Detect which cell encompasses the target text, then output its [x, y] center coordinate. 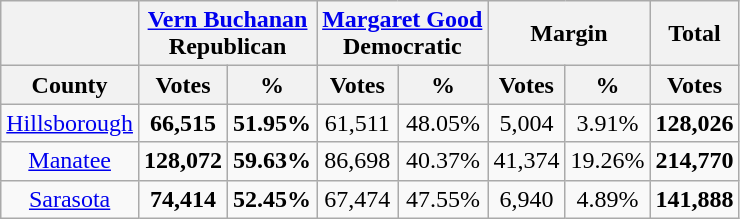
40.37% [443, 161]
52.45% [272, 199]
128,072 [182, 161]
128,026 [694, 123]
67,474 [358, 199]
6,940 [526, 199]
Margin [569, 34]
61,511 [358, 123]
5,004 [526, 123]
51.95% [272, 123]
Total [694, 34]
141,888 [694, 199]
48.05% [443, 123]
86,698 [358, 161]
74,414 [182, 199]
47.55% [443, 199]
Vern BuchananRepublican [227, 34]
Sarasota [70, 199]
66,515 [182, 123]
3.91% [608, 123]
County [70, 85]
4.89% [608, 199]
Hillsborough [70, 123]
59.63% [272, 161]
19.26% [608, 161]
Margaret GoodDemocratic [402, 34]
Manatee [70, 161]
214,770 [694, 161]
41,374 [526, 161]
